Return the (x, y) coordinate for the center point of the cell that contains the specified text.  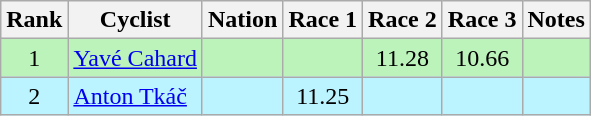
11.28 (403, 58)
Yavé Cahard (136, 58)
Rank (34, 20)
Race 1 (323, 20)
10.66 (482, 58)
Nation (242, 20)
2 (34, 96)
Race 3 (482, 20)
Anton Tkáč (136, 96)
Cyclist (136, 20)
Race 2 (403, 20)
1 (34, 58)
Notes (556, 20)
11.25 (323, 96)
